Detect which cell encompasses the target text, then output its (X, Y) center coordinate. 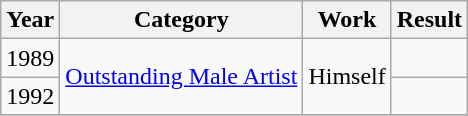
Himself (347, 77)
Result (429, 20)
Category (182, 20)
Year (30, 20)
Outstanding Male Artist (182, 77)
1989 (30, 58)
1992 (30, 96)
Work (347, 20)
